Identify which cell holds the provided text, then report its (X, Y) central coordinate. 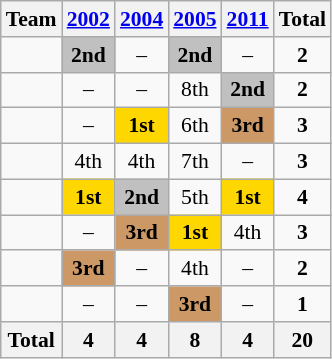
7th (194, 162)
1 (302, 304)
2011 (248, 19)
2004 (142, 19)
2005 (194, 19)
8th (194, 90)
8 (194, 340)
20 (302, 340)
Team (32, 19)
6th (194, 126)
2002 (88, 19)
5th (194, 197)
